Return the [X, Y] coordinate for the center point of the cell that contains the specified text.  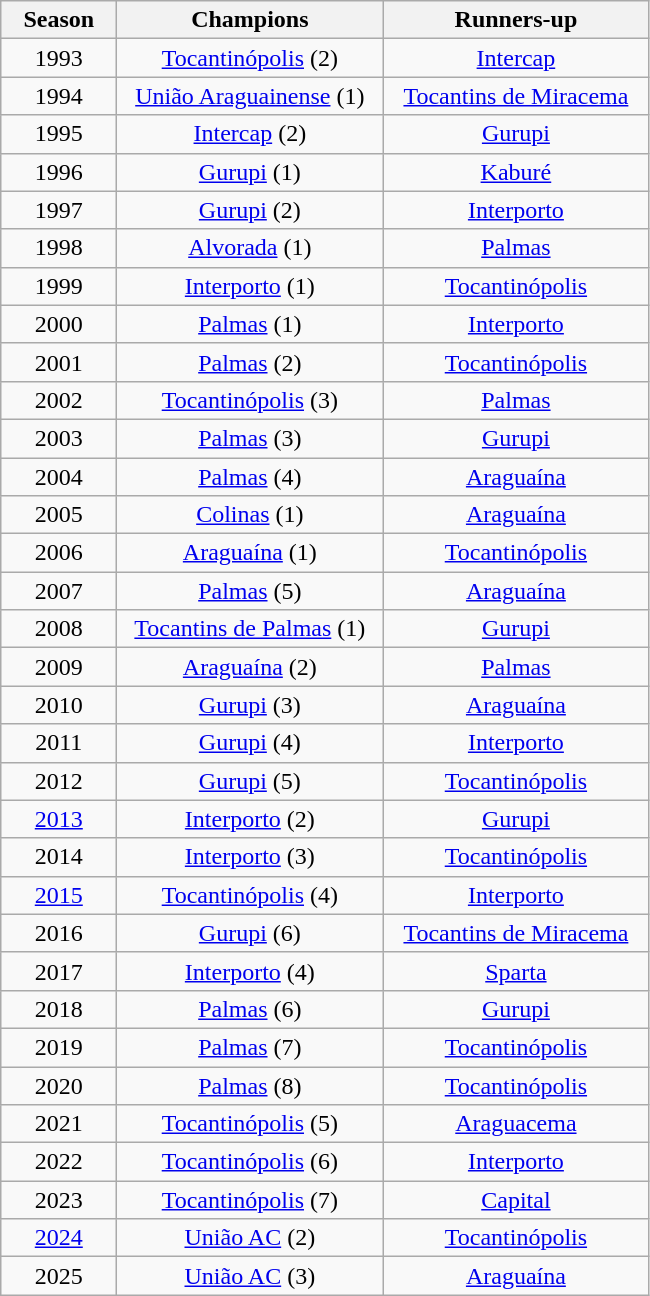
Palmas (1) [250, 324]
Gurupi (6) [250, 933]
União AC (3) [250, 1276]
Sparta [516, 971]
Palmas (5) [250, 591]
2014 [59, 857]
1994 [59, 96]
2016 [59, 933]
2008 [59, 629]
Intercap (2) [250, 134]
2025 [59, 1276]
2003 [59, 438]
Palmas (8) [250, 1085]
Araguaína (2) [250, 667]
2020 [59, 1085]
Tocantinópolis (2) [250, 58]
Palmas (2) [250, 362]
Gurupi (4) [250, 743]
1993 [59, 58]
2011 [59, 743]
2004 [59, 477]
Interporto (2) [250, 819]
Capital [516, 1200]
2002 [59, 400]
Colinas (1) [250, 515]
União Araguainense (1) [250, 96]
Interporto (3) [250, 857]
1999 [59, 286]
2022 [59, 1162]
2021 [59, 1124]
1996 [59, 172]
2012 [59, 781]
1997 [59, 210]
2017 [59, 971]
Gurupi (3) [250, 705]
Tocantins de Palmas (1) [250, 629]
Tocantinópolis (3) [250, 400]
2015 [59, 895]
1995 [59, 134]
2018 [59, 1009]
Tocantinópolis (7) [250, 1200]
Tocantinópolis (4) [250, 895]
2023 [59, 1200]
Gurupi (2) [250, 210]
União AC (2) [250, 1238]
Palmas (6) [250, 1009]
Interporto (1) [250, 286]
2019 [59, 1047]
2000 [59, 324]
2005 [59, 515]
Champions [250, 20]
Palmas (3) [250, 438]
2001 [59, 362]
Alvorada (1) [250, 248]
Tocantinópolis (6) [250, 1162]
Intercap [516, 58]
Kaburé [516, 172]
Araguaína (1) [250, 553]
Runners-up [516, 20]
2009 [59, 667]
2010 [59, 705]
Gurupi (1) [250, 172]
1998 [59, 248]
2007 [59, 591]
Tocantinópolis (5) [250, 1124]
2024 [59, 1238]
2013 [59, 819]
Season [59, 20]
Interporto (4) [250, 971]
Palmas (7) [250, 1047]
Palmas (4) [250, 477]
2006 [59, 553]
Araguacema [516, 1124]
Gurupi (5) [250, 781]
